Extract the (x, y) coordinate from the center of the cell holding the provided text.  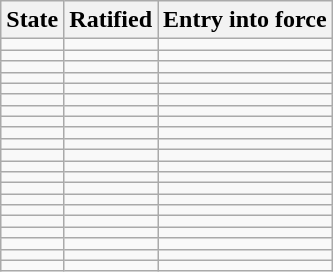
Ratified (111, 20)
State (32, 20)
Entry into force (246, 20)
